Output the [X, Y] coordinate of the center of the cell containing the given text.  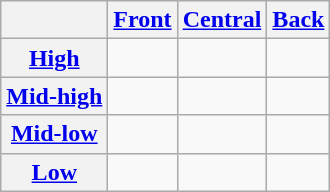
Central [222, 20]
High [54, 58]
Front [142, 20]
Mid-high [54, 96]
Low [54, 172]
Mid-low [54, 134]
Back [298, 20]
